Identify which cell holds the provided text, then report its [X, Y] central coordinate. 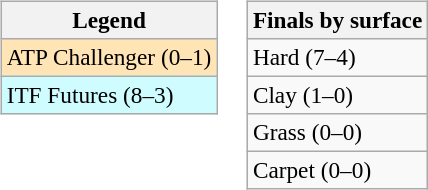
Clay (1–0) [337, 95]
Finals by surface [337, 20]
ITF Futures (8–3) [108, 95]
Grass (0–0) [337, 133]
ATP Challenger (0–1) [108, 57]
Carpet (0–0) [337, 171]
Hard (7–4) [337, 57]
Legend [108, 20]
